Detect which cell encompasses the target text, then output its [x, y] center coordinate. 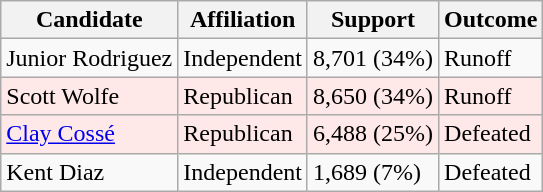
Affiliation [243, 20]
Scott Wolfe [90, 96]
Clay Cossé [90, 134]
8,650 (34%) [372, 96]
8,701 (34%) [372, 58]
Kent Diaz [90, 172]
Junior Rodriguez [90, 58]
1,689 (7%) [372, 172]
6,488 (25%) [372, 134]
Candidate [90, 20]
Outcome [491, 20]
Support [372, 20]
